From the cell containing the given text, extract its center point as [x, y] coordinate. 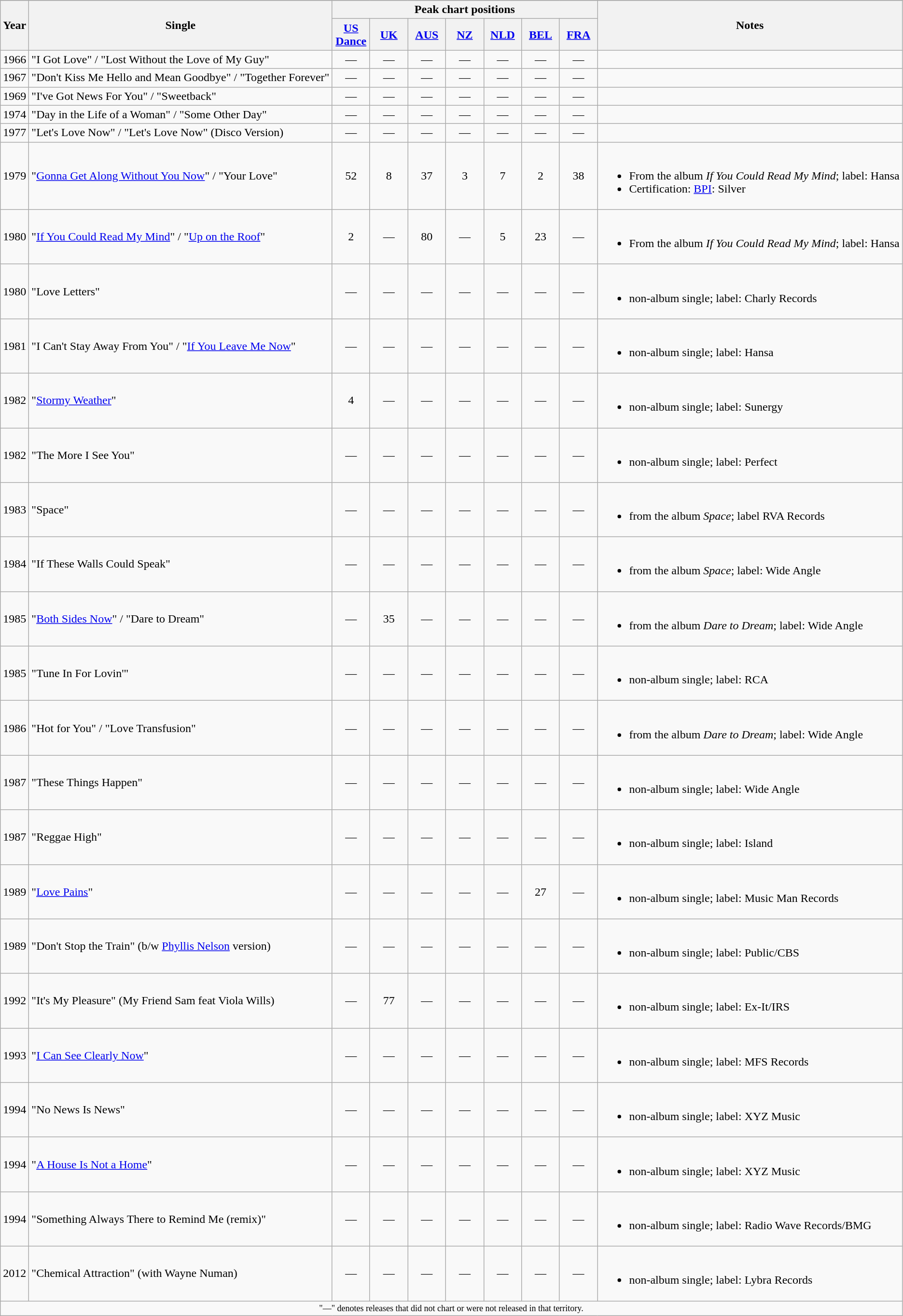
1983 [14, 510]
38 [578, 176]
"—" denotes releases that did not chart or were not released in that territory. [452, 1309]
1977 [14, 133]
"Stormy Weather" [181, 401]
non-album single; label: Lybra Records [750, 1273]
"Don't Stop the Train" (b/w Phyllis Nelson version) [181, 946]
Peak chart positions [465, 10]
Single [181, 25]
AUS [427, 35]
77 [389, 1001]
2012 [14, 1273]
"I've Got News For You" / "Sweetback" [181, 96]
"Love Pains" [181, 892]
from the album Space; label RVA Records [750, 510]
5 [503, 236]
non-album single; label: Radio Wave Records/BMG [750, 1219]
"If You Could Read My Mind" / "Up on the Roof" [181, 236]
8 [389, 176]
"Hot for You" / "Love Transfusion" [181, 728]
From the album If You Could Read My Mind; label: Hansa [750, 236]
"It's My Pleasure" (My Friend Sam feat Viola Wills) [181, 1001]
"A House Is Not a Home" [181, 1164]
"I Can't Stay Away From You" / "If You Leave Me Now" [181, 346]
"I Can See Clearly Now" [181, 1055]
non-album single; label: Wide Angle [750, 783]
non-album single; label: Public/CBS [750, 946]
FRA [578, 35]
"Chemical Attraction" (with Wayne Numan) [181, 1273]
"Let's Love Now" / "Let's Love Now" (Disco Version) [181, 133]
1992 [14, 1001]
non-album single; label: Perfect [750, 455]
NLD [503, 35]
"If These Walls Could Speak" [181, 565]
52 [351, 176]
"No News Is News" [181, 1110]
"Day in the Life of a Woman" / "Some Other Day" [181, 114]
non-album single; label: Hansa [750, 346]
"Space" [181, 510]
1967 [14, 78]
"Tune In For Lovin'" [181, 674]
"Don't Kiss Me Hello and Mean Goodbye" / "Together Forever" [181, 78]
from the album Space; label: Wide Angle [750, 565]
NZ [465, 35]
27 [541, 892]
Year [14, 25]
non-album single; label: Music Man Records [750, 892]
80 [427, 236]
From the album If You Could Read My Mind; label: HansaCertification: BPI: Silver [750, 176]
BEL [541, 35]
1966 [14, 59]
"Gonna Get Along Without You Now" / "Your Love" [181, 176]
non-album single; label: Ex-It/IRS [750, 1001]
3 [465, 176]
non-album single; label: MFS Records [750, 1055]
1974 [14, 114]
23 [541, 236]
"These Things Happen" [181, 783]
1969 [14, 96]
1984 [14, 565]
non-album single; label: RCA [750, 674]
7 [503, 176]
1981 [14, 346]
1986 [14, 728]
"The More I See You" [181, 455]
"Something Always There to Remind Me (remix)" [181, 1219]
"Love Letters" [181, 291]
"Both Sides Now" / "Dare to Dream" [181, 619]
Notes [750, 25]
1979 [14, 176]
"Reggae High" [181, 837]
non-album single; label: Island [750, 837]
37 [427, 176]
"I Got Love" / "Lost Without the Love of My Guy" [181, 59]
UK [389, 35]
1993 [14, 1055]
non-album single; label: Charly Records [750, 291]
4 [351, 401]
35 [389, 619]
non-album single; label: Sunergy [750, 401]
US Dance [351, 35]
